From the cell containing the given text, extract its center point as (x, y) coordinate. 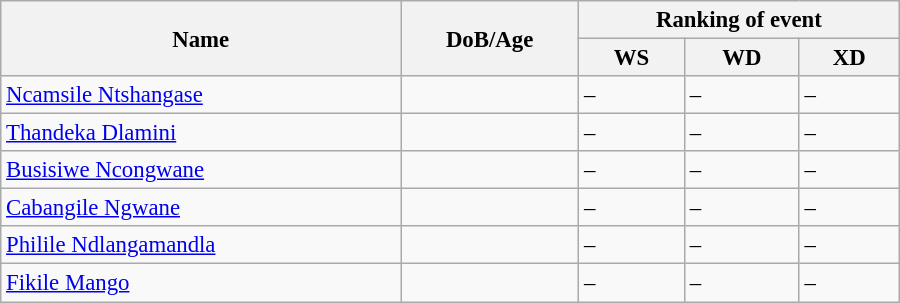
DoB/Age (490, 38)
Ranking of event (740, 20)
Ncamsile Ntshangase (201, 95)
Name (201, 38)
Cabangile Ngwane (201, 208)
Philile Ndlangamandla (201, 245)
Busisiwe Ncongwane (201, 170)
WD (742, 58)
WS (632, 58)
Fikile Mango (201, 283)
Thandeka Dlamini (201, 133)
XD (849, 58)
